From the cell containing the given text, extract its center point as (X, Y) coordinate. 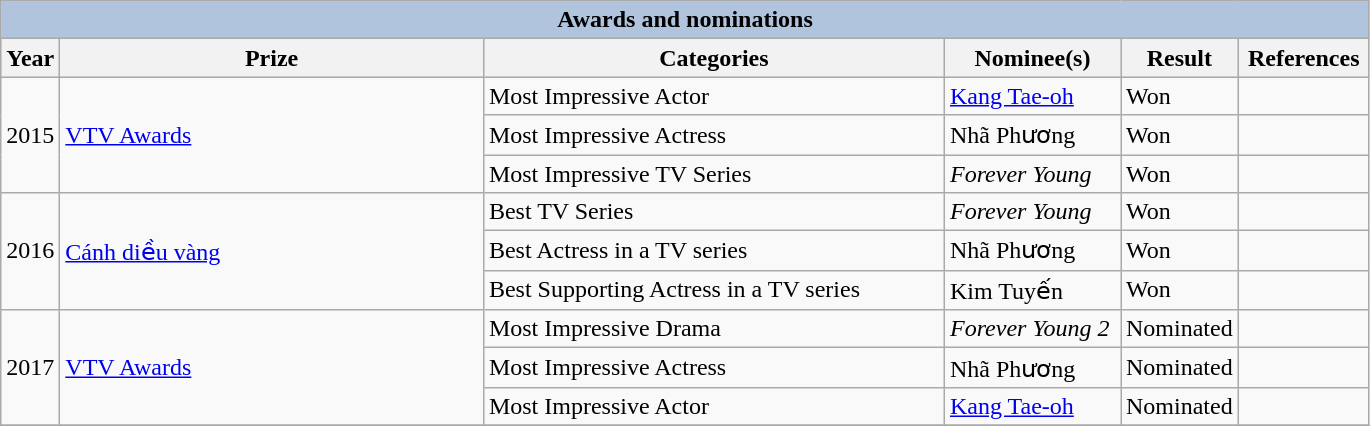
Result (1179, 58)
Best TV Series (714, 212)
2015 (30, 135)
Forever Young 2 (1032, 329)
Best Actress in a TV series (714, 251)
Most Impressive Drama (714, 329)
Categories (714, 58)
Cánh diều vàng (272, 252)
Year (30, 58)
Kim Tuyến (1032, 290)
References (1304, 58)
Prize (272, 58)
Nominee(s) (1032, 58)
Most Impressive TV Series (714, 173)
Best Supporting Actress in a TV series (714, 290)
Awards and nominations (686, 20)
2017 (30, 368)
2016 (30, 252)
